From the cell containing the given text, extract its center point as [X, Y] coordinate. 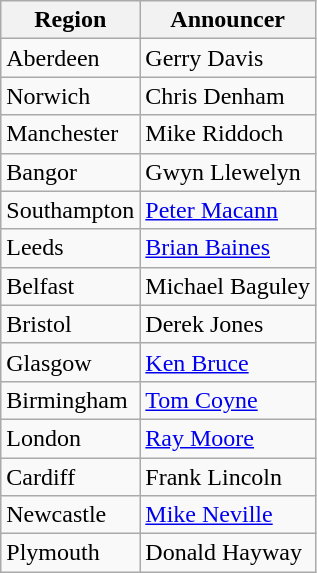
Aberdeen [70, 58]
Gwyn Llewelyn [228, 172]
Norwich [70, 96]
Region [70, 20]
Ray Moore [228, 438]
Manchester [70, 134]
Glasgow [70, 362]
Bristol [70, 324]
Cardiff [70, 477]
Southampton [70, 210]
Tom Coyne [228, 400]
Belfast [70, 286]
Mike Riddoch [228, 134]
Peter Macann [228, 210]
London [70, 438]
Ken Bruce [228, 362]
Derek Jones [228, 324]
Announcer [228, 20]
Birmingham [70, 400]
Leeds [70, 248]
Bangor [70, 172]
Frank Lincoln [228, 477]
Brian Baines [228, 248]
Plymouth [70, 553]
Mike Neville [228, 515]
Donald Hayway [228, 553]
Gerry Davis [228, 58]
Michael Baguley [228, 286]
Newcastle [70, 515]
Chris Denham [228, 96]
